Return the [X, Y] coordinate for the center point of the cell that contains the specified text.  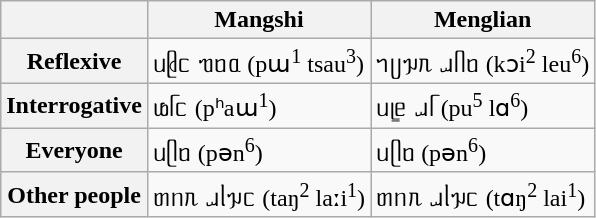
Reflexive [74, 62]
ᥖᥒᥰ ᥘᥣᥭᥴ (tɑŋ2 lai1) [483, 194]
ᥙᥧᥱ ᥘᥬ (pu5 lɑ6) [483, 106]
Mangshi [258, 20]
Everyone [74, 150]
ᥚᥬᥴ (pʰaɯ1) [258, 106]
Interrogative [74, 106]
Menglian [483, 20]
ᥙᥪᥴ ᥓᥝᥲ (pɯ1 tsau3) [258, 62]
Other people [74, 194]
ᥐᥩᥭᥰ ᥘᥥᥝ (kɔi2 leu6) [483, 62]
ᥖᥒᥰ ᥘᥣᥭᥴ (taŋ2 laːi1) [258, 194]
